Provide the (x, y) coordinate of the cell's center where the given text is located.  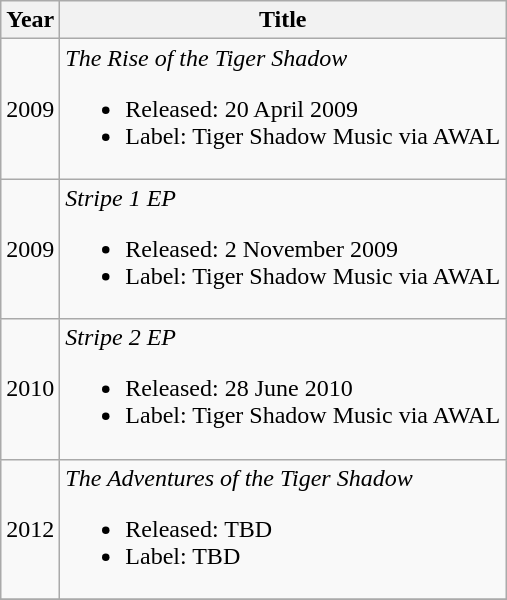
The Adventures of the Tiger ShadowReleased: TBDLabel: TBD (283, 529)
The Rise of the Tiger ShadowReleased: 20 April 2009Label: Tiger Shadow Music via AWAL (283, 109)
Stripe 2 EPReleased: 28 June 2010Label: Tiger Shadow Music via AWAL (283, 389)
Title (283, 20)
Stripe 1 EPReleased: 2 November 2009Label: Tiger Shadow Music via AWAL (283, 249)
2010 (30, 389)
2012 (30, 529)
Year (30, 20)
